Detect which cell encompasses the target text, then output its [x, y] center coordinate. 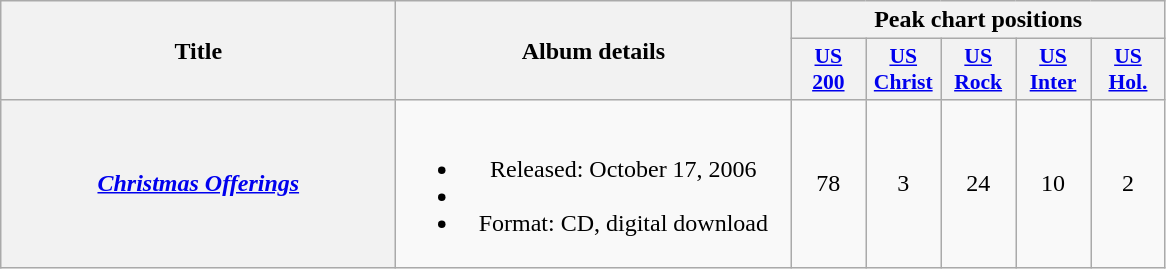
78 [828, 184]
USHol. [1128, 70]
2 [1128, 184]
USRock [978, 70]
Title [198, 50]
Peak chart positions [978, 20]
10 [1054, 184]
USInter [1054, 70]
3 [904, 184]
USChrist [904, 70]
Christmas Offerings [198, 184]
Album details [594, 50]
US200 [828, 70]
Released: October 17, 2006Format: CD, digital download [594, 184]
24 [978, 184]
